Search for the cell housing the specified text and yield its (x, y) center coordinate. 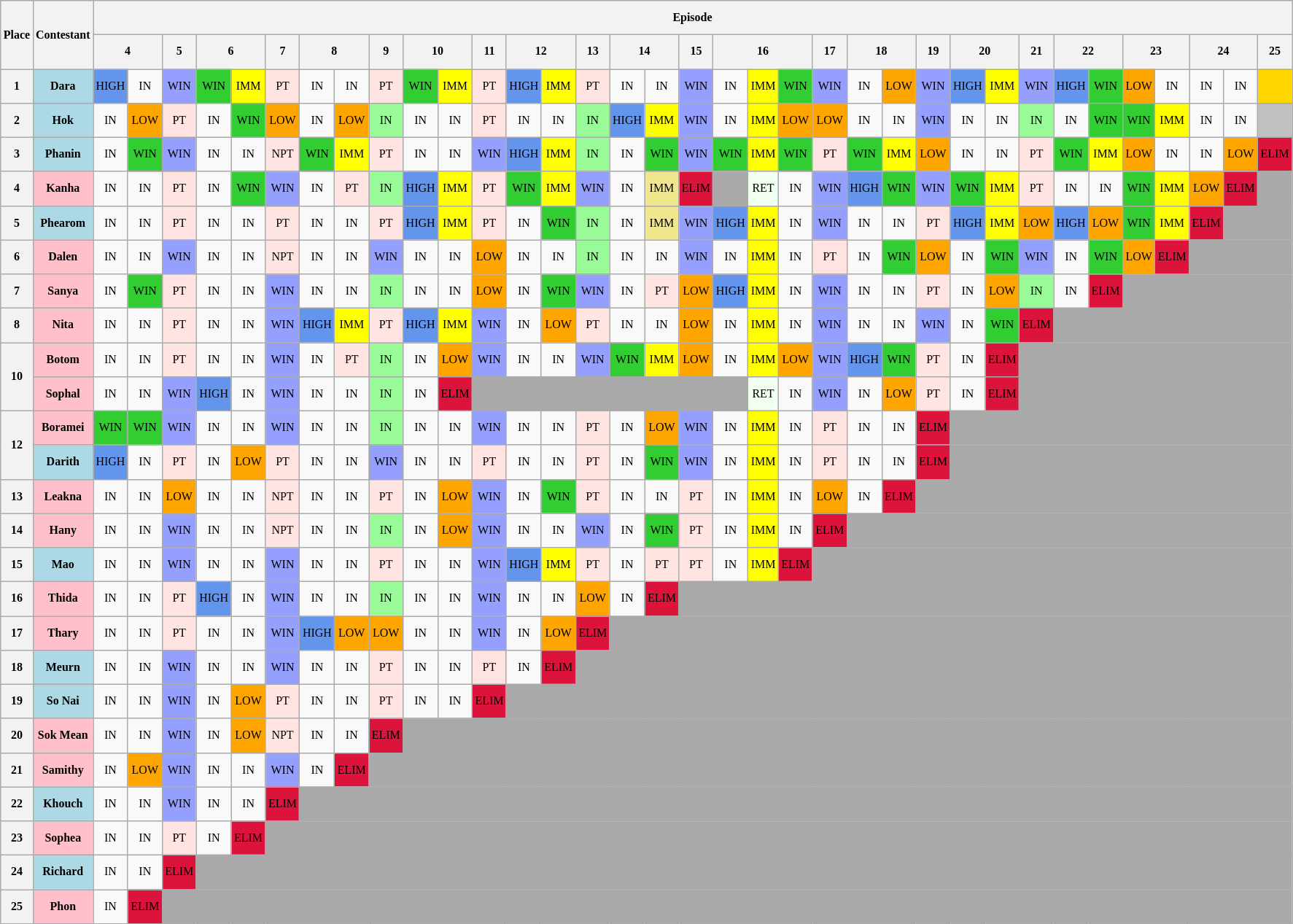
Mao (63, 564)
Dalen (63, 257)
So Nai (63, 702)
2 (17, 120)
Darith (63, 462)
Episode (693, 18)
Nita (63, 325)
Phon (63, 906)
Sanya (63, 290)
Phanin (63, 155)
Sophea (63, 837)
3 (17, 155)
Sophal (63, 394)
Thary (63, 633)
Meurn (63, 667)
11 (489, 51)
Hany (63, 531)
Khouch (63, 804)
Contestant (63, 34)
Kanha (63, 188)
Richard (63, 872)
Boramei (63, 427)
Sok Mean (63, 735)
Hok (63, 120)
Thida (63, 598)
1 (17, 86)
Place (17, 34)
Dara (63, 86)
Leakna (63, 496)
Phearom (63, 223)
9 (387, 51)
Botom (63, 359)
Samithy (63, 770)
